Determine the (x, y) coordinate at the center of the cell enclosing the given text.  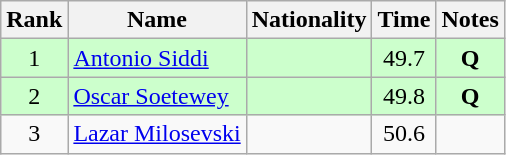
2 (34, 96)
49.8 (404, 96)
Nationality (309, 20)
Name (157, 20)
Lazar Milosevski (157, 134)
3 (34, 134)
49.7 (404, 58)
Oscar Soetewey (157, 96)
1 (34, 58)
Notes (470, 20)
Rank (34, 20)
Time (404, 20)
Antonio Siddi (157, 58)
50.6 (404, 134)
